Search for the cell housing the specified text and yield its [x, y] center coordinate. 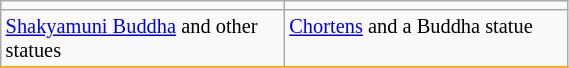
Shakyamuni Buddha and other statues [143, 39]
Chortens and a Buddha statue [426, 39]
